Scan for the cell matching the given text and deliver its [X, Y] coordinate at center. 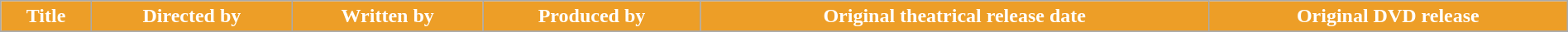
Directed by [192, 16]
Title [46, 16]
Original DVD release [1388, 16]
Produced by [592, 16]
Written by [387, 16]
Original theatrical release date [954, 16]
